From the cell containing the given text, extract its center point as [X, Y] coordinate. 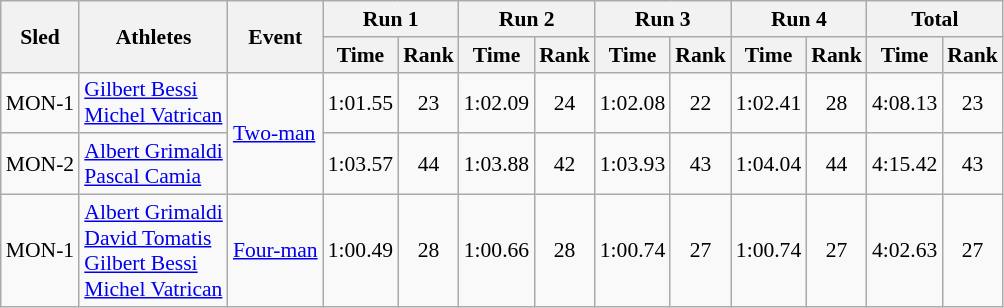
1:01.55 [360, 102]
Athletes [154, 36]
MON-2 [40, 164]
22 [700, 102]
1:02.09 [496, 102]
Gilbert BessiMichel Vatrican [154, 102]
Albert GrimaldiPascal Camia [154, 164]
Run 4 [799, 19]
1:00.66 [496, 251]
24 [564, 102]
Sled [40, 36]
1:02.08 [632, 102]
Albert GrimaldiDavid TomatisGilbert BessiMichel Vatrican [154, 251]
Four-man [276, 251]
1:00.49 [360, 251]
1:03.93 [632, 164]
1:03.88 [496, 164]
4:15.42 [904, 164]
Run 2 [527, 19]
Two-man [276, 133]
Total [935, 19]
1:02.41 [768, 102]
4:08.13 [904, 102]
42 [564, 164]
Run 3 [663, 19]
1:03.57 [360, 164]
1:04.04 [768, 164]
4:02.63 [904, 251]
Run 1 [391, 19]
Event [276, 36]
